Capture the cell that displays the provided text and extract its [x, y] central coordinate. 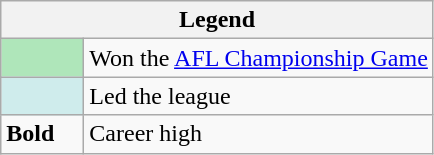
Bold [42, 134]
Career high [259, 134]
Legend [218, 20]
Led the league [259, 96]
Won the AFL Championship Game [259, 58]
